Find where the given text appears and provide that cell's center as (X, Y) coordinate. 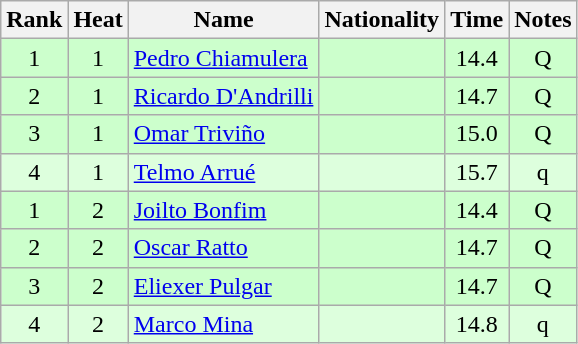
Nationality (382, 20)
Joilto Bonfim (224, 210)
15.0 (477, 134)
Notes (543, 20)
14.8 (477, 324)
Name (224, 20)
Time (477, 20)
Pedro Chiamulera (224, 58)
Heat (98, 20)
Oscar Ratto (224, 248)
Eliexer Pulgar (224, 286)
Marco Mina (224, 324)
Omar Triviño (224, 134)
Telmo Arrué (224, 172)
Ricardo D'Andrilli (224, 96)
Rank (34, 20)
15.7 (477, 172)
